Detect which cell encompasses the target text, then output its [x, y] center coordinate. 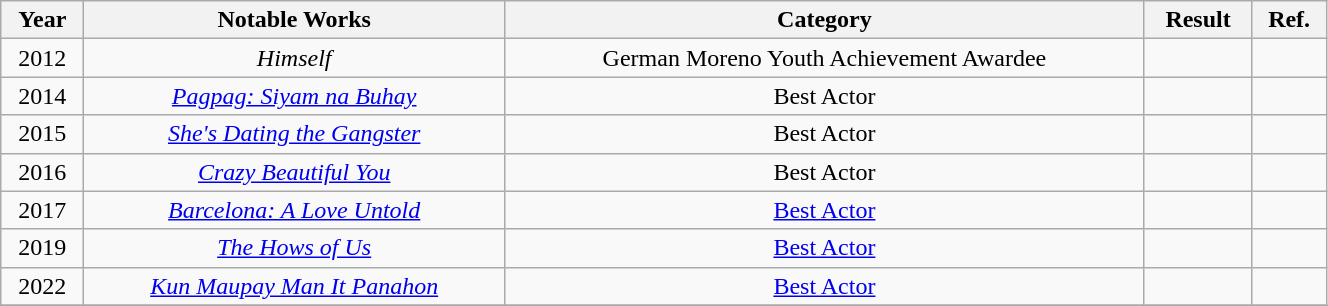
Barcelona: A Love Untold [294, 210]
2016 [42, 172]
Pagpag: Siyam na Buhay [294, 96]
2017 [42, 210]
2014 [42, 96]
Year [42, 20]
German Moreno Youth Achievement Awardee [825, 58]
2022 [42, 286]
Result [1198, 20]
Kun Maupay Man It Panahon [294, 286]
2019 [42, 248]
Himself [294, 58]
2015 [42, 134]
Ref. [1290, 20]
The Hows of Us [294, 248]
Category [825, 20]
Notable Works [294, 20]
She's Dating the Gangster [294, 134]
Crazy Beautiful You [294, 172]
2012 [42, 58]
